Pinpoint the cell where the given text exists, returning its [X, Y] midpoint coordinate. 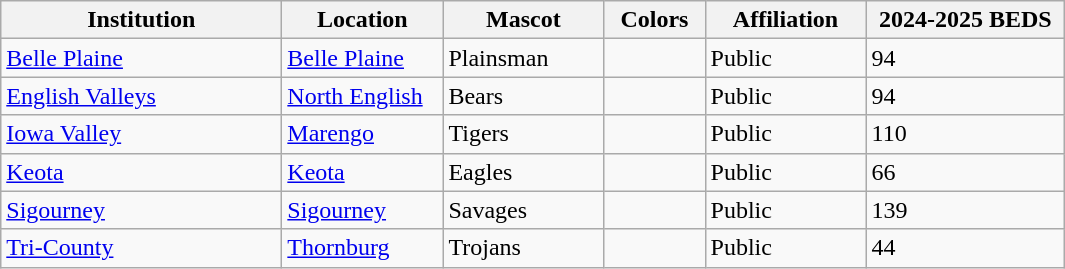
Savages [524, 210]
Plainsman [524, 58]
Tigers [524, 134]
English Valleys [142, 96]
Mascot [524, 20]
Affiliation [786, 20]
Colors [654, 20]
Institution [142, 20]
44 [966, 248]
139 [966, 210]
110 [966, 134]
Marengo [362, 134]
Eagles [524, 172]
Iowa Valley [142, 134]
Bears [524, 96]
Tri-County [142, 248]
Thornburg [362, 248]
2024-2025 BEDS [966, 20]
North English [362, 96]
Trojans [524, 248]
66 [966, 172]
Location [362, 20]
